Return [X, Y] of the center of cell containing provided text 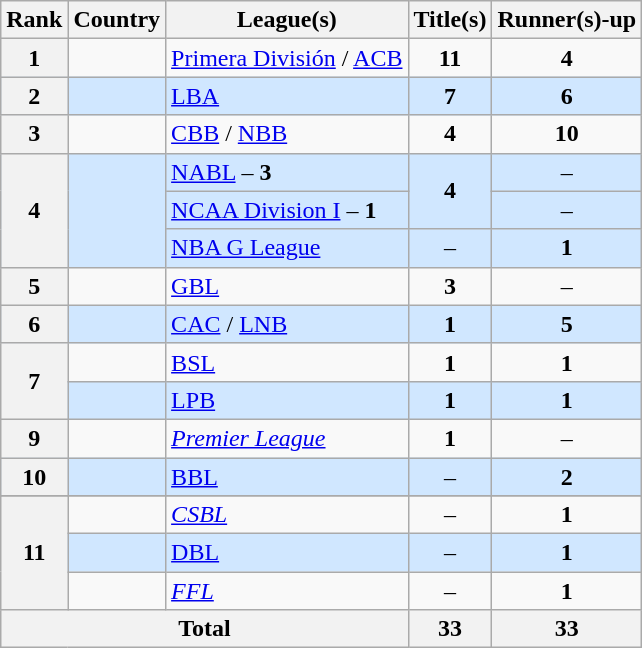
LBA [287, 96]
BBL [287, 477]
BSL [287, 362]
NABL – 3 [287, 172]
DBL [287, 553]
CSBL [287, 515]
Primera División / ACB [287, 58]
NCAA Division I – 1 [287, 210]
LPB [287, 400]
CAC / LNB [287, 324]
9 [34, 438]
Runner(s)-up [567, 20]
Premier League [287, 438]
FFL [287, 591]
Country [117, 20]
GBL [287, 286]
Total [204, 629]
NBA G League [287, 248]
Title(s) [450, 20]
League(s) [287, 20]
Rank [34, 20]
CBB / NBB [287, 134]
